Extract the (x, y) coordinate from the center of the cell holding the provided text.  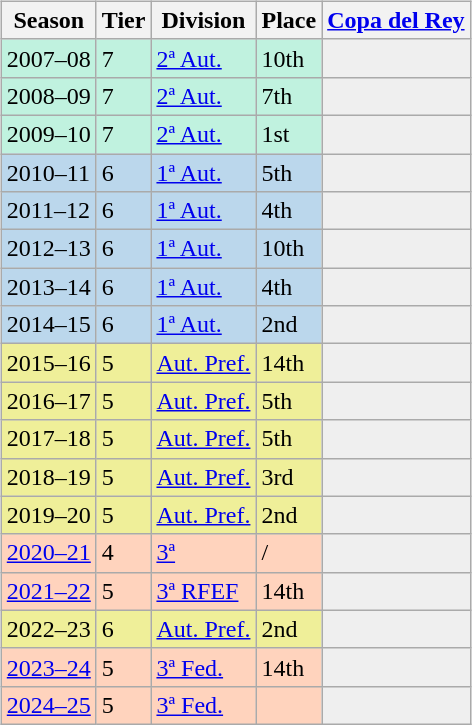
2017–18 (48, 439)
2011–12 (48, 211)
2022–23 (48, 629)
3rd (289, 477)
2020–21 (48, 553)
2014–15 (48, 325)
2007–08 (48, 58)
2010–11 (48, 173)
2024–25 (48, 705)
7th (289, 96)
2008–09 (48, 96)
2012–13 (48, 249)
2016–17 (48, 401)
4 (124, 553)
Division (204, 20)
Season (48, 20)
Tier (124, 20)
3ª RFEF (204, 591)
2013–14 (48, 287)
2009–10 (48, 134)
2018–19 (48, 477)
Place (289, 20)
2021–22 (48, 591)
/ (289, 553)
1st (289, 134)
3ª (204, 553)
2015–16 (48, 363)
Copa del Rey (396, 20)
2023–24 (48, 667)
2019–20 (48, 515)
